Return the (x, y) coordinate for the center point of the cell that contains the specified text.  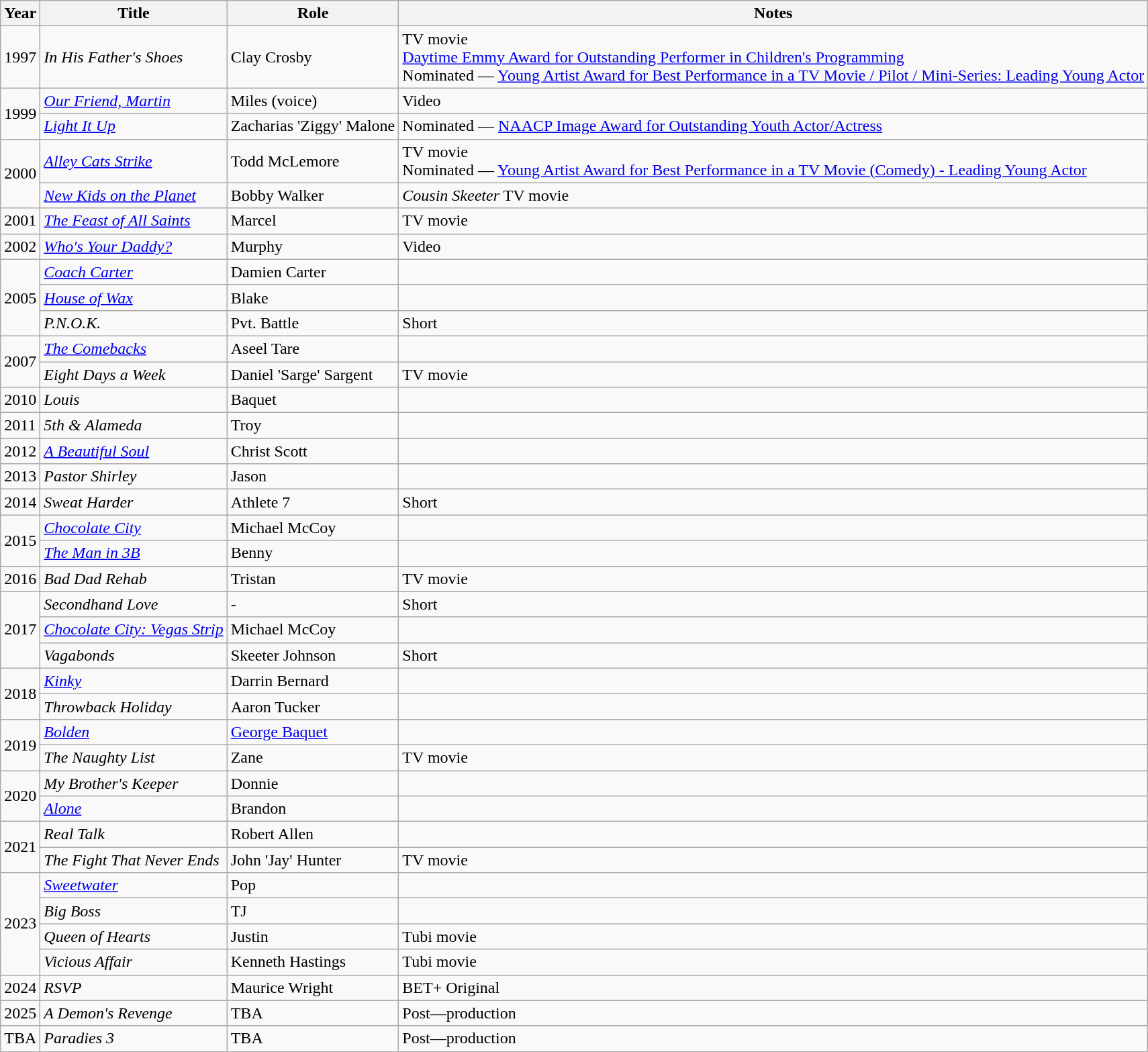
2024 (20, 988)
Jason (313, 477)
Pop (313, 886)
Baquet (313, 400)
1997 (20, 57)
Nominated — NAACP Image Award for Outstanding Youth Actor/Actress (773, 126)
2000 (20, 173)
Pvt. Battle (313, 323)
2005 (20, 297)
Sweat Harder (134, 502)
Role (313, 13)
2025 (20, 1013)
Marcel (313, 221)
2014 (20, 502)
Zacharias 'Ziggy' Malone (313, 126)
Murphy (313, 246)
Todd McLemore (313, 161)
2001 (20, 221)
In His Father's Shoes (134, 57)
Bobby Walker (313, 195)
2017 (20, 630)
Christ Scott (313, 451)
The Fight That Never Ends (134, 860)
2010 (20, 400)
Donnie (313, 783)
The Man in 3B (134, 553)
The Feast of All Saints (134, 221)
Chocolate City (134, 528)
Throwback Holiday (134, 706)
P.N.O.K. (134, 323)
Vagabonds (134, 655)
Paradies 3 (134, 1039)
2015 (20, 540)
Queen of Hearts (134, 937)
Robert Allen (313, 834)
Aaron Tucker (313, 706)
2016 (20, 579)
2021 (20, 847)
Skeeter Johnson (313, 655)
The Comebacks (134, 348)
Secondhand Love (134, 604)
2023 (20, 924)
Damien Carter (313, 272)
Kinky (134, 681)
2019 (20, 745)
Eight Days a Week (134, 374)
1999 (20, 113)
2011 (20, 426)
A Demon's Revenge (134, 1013)
BET+ Original (773, 988)
Alley Cats Strike (134, 161)
Aseel Tare (313, 348)
5th & Alameda (134, 426)
2018 (20, 694)
Zane (313, 757)
Alone (134, 809)
Daniel 'Sarge' Sargent (313, 374)
2020 (20, 796)
House of Wax (134, 297)
Clay Crosby (313, 57)
Kenneth Hastings (313, 962)
A Beautiful Soul (134, 451)
RSVP (134, 988)
2013 (20, 477)
Who's Your Daddy? (134, 246)
Coach Carter (134, 272)
My Brother's Keeper (134, 783)
Justin (313, 937)
Tristan (313, 579)
Notes (773, 13)
The Naughty List (134, 757)
Athlete 7 (313, 502)
Pastor Shirley (134, 477)
2002 (20, 246)
Real Talk (134, 834)
Vicious Affair (134, 962)
Bolden (134, 732)
Brandon (313, 809)
Light It Up (134, 126)
Troy (313, 426)
Blake (313, 297)
Maurice Wright (313, 988)
Bad Dad Rehab (134, 579)
TJ (313, 911)
Louis (134, 400)
TV movieNominated — Young Artist Award for Best Performance in a TV Movie (Comedy) - Leading Young Actor (773, 161)
- (313, 604)
Benny (313, 553)
Darrin Bernard (313, 681)
Year (20, 13)
2007 (20, 361)
New Kids on the Planet (134, 195)
Title (134, 13)
Sweetwater (134, 886)
George Baquet (313, 732)
2012 (20, 451)
Big Boss (134, 911)
Cousin Skeeter TV movie (773, 195)
Chocolate City: Vegas Strip (134, 630)
Miles (voice) (313, 101)
Our Friend, Martin (134, 101)
John 'Jay' Hunter (313, 860)
